For the text-containing cell, return its midpoint in [x, y] coordinate format. 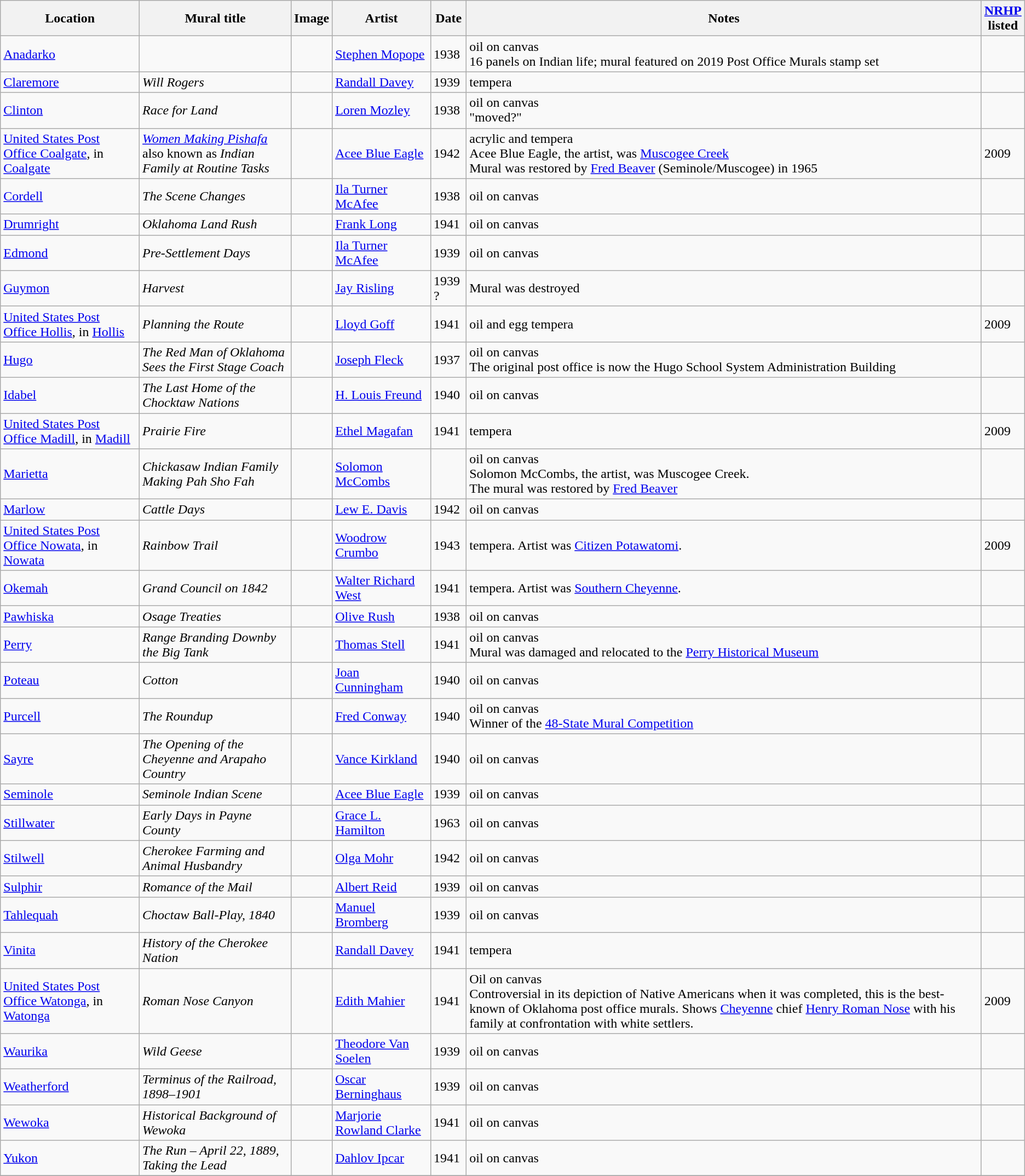
Cotton [216, 680]
Poteau [70, 680]
Stephen Mopope [382, 54]
The Last Home of the Chocktaw Nations [216, 395]
Olga Mohr [382, 858]
Wewoka [70, 1122]
Anadarko [70, 54]
Edith Mahier [382, 1001]
The Roundup [216, 716]
Cherokee Farming and Animal Husbandry [216, 858]
Lew E. Davis [382, 510]
Women Making Pishafa also known as Indian Family at Routine Tasks [216, 153]
Romance of the Mail [216, 886]
Edmond [70, 253]
History of the Cherokee Nation [216, 950]
Guymon [70, 288]
Thomas Stell [382, 645]
Perry [70, 645]
Waurika [70, 1051]
Yukon [70, 1158]
Joseph Fleck [382, 359]
Choctaw Ball-Play, 1840 [216, 914]
NRHPlisted [1003, 19]
Drumright [70, 224]
oil on canvasSolomon McCombs, the artist, was Muscogee Creek.The mural was restored by Fred Beaver [724, 474]
Race for Land [216, 111]
Pre-Settlement Days [216, 253]
Okemah [70, 588]
Mural was destroyed [724, 288]
H. Louis Freund [382, 395]
Early Days in Payne County [216, 822]
Vinita [70, 950]
Theodore Van Soelen [382, 1051]
Olive Rush [382, 616]
Historical Background of Wewoka [216, 1122]
oil on canvas16 panels on Indian life; mural featured on 2019 Post Office Murals stamp set [724, 54]
Ethel Magafan [382, 430]
Range Branding Downby the Big Tank [216, 645]
Seminole [70, 794]
The Run – April 22, 1889, Taking the Lead [216, 1158]
Claremore [70, 82]
tempera. Artist was Southern Cheyenne. [724, 588]
Lloyd Goff [382, 324]
Marietta [70, 474]
Weatherford [70, 1087]
Date [449, 19]
oil on canvasThe original post office is now the Hugo School System Administration Building [724, 359]
Pawhiska [70, 616]
The Scene Changes [216, 196]
Seminole Indian Scene [216, 794]
Planning the Route [216, 324]
United States Post Office Watonga, in Watonga [70, 1001]
Vance Kirkland [382, 759]
Notes [724, 19]
Oscar Berninghaus [382, 1087]
United States Post Office Hollis, in Hollis [70, 324]
Albert Reid [382, 886]
acrylic and temperaAcee Blue Eagle, the artist, was Muscogee CreekMural was restored by Fred Beaver (Seminole/Muscogee) in 1965 [724, 153]
oil on canvasWinner of the 48-State Mural Competition [724, 716]
Rainbow Trail [216, 545]
1943 [449, 545]
Roman Nose Canyon [216, 1001]
Sulphir [70, 886]
Terminus of the Railroad, 1898–1901 [216, 1087]
Dahlov Ipcar [382, 1158]
Clinton [70, 111]
Osage Treaties [216, 616]
Solomon McCombs [382, 474]
Cordell [70, 196]
Marlow [70, 510]
Manuel Bromberg [382, 914]
oil on canvas"moved?" [724, 111]
Fred Conway [382, 716]
Artist [382, 19]
Idabel [70, 395]
Will Rogers [216, 82]
Chickasaw Indian Family Making Pah Sho Fah [216, 474]
Sayre [70, 759]
Marjorie Rowland Clarke [382, 1122]
Grace L. Hamilton [382, 822]
Walter Richard West [382, 588]
United States Post Office Madill, in Madill [70, 430]
Wild Geese [216, 1051]
Loren Mozley [382, 111]
1937 [449, 359]
Grand Council on 1842 [216, 588]
United States Post Office Coalgate, in Coalgate [70, 153]
Purcell [70, 716]
Frank Long [382, 224]
1963 [449, 822]
Joan Cunningham [382, 680]
Woodrow Crumbo [382, 545]
Tahlequah [70, 914]
Prairie Fire [216, 430]
1939 ? [449, 288]
tempera. Artist was Citizen Potawatomi. [724, 545]
United States Post Office Nowata, in Nowata [70, 545]
oil and egg tempera [724, 324]
Location [70, 19]
Hugo [70, 359]
Stilwell [70, 858]
Image [312, 19]
Stillwater [70, 822]
The Red Man of Oklahoma Sees the First Stage Coach [216, 359]
Harvest [216, 288]
oil on canvasMural was damaged and relocated to the Perry Historical Museum [724, 645]
Jay Risling [382, 288]
Cattle Days [216, 510]
The Opening of the Cheyenne and Arapaho Country [216, 759]
Oklahoma Land Rush [216, 224]
Mural title [216, 19]
